Search for the cell housing the specified text and yield its [X, Y] center coordinate. 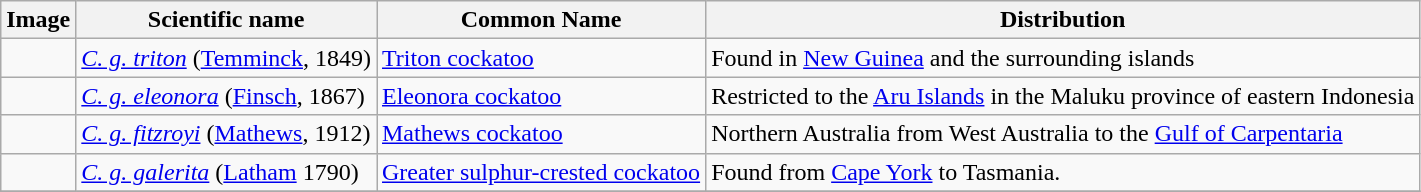
Eleonora cockatoo [540, 96]
Greater sulphur-crested cockatoo [540, 172]
Northern Australia from West Australia to the Gulf of Carpentaria [1063, 134]
Common Name [540, 20]
Found from Cape York to Tasmania. [1063, 172]
Distribution [1063, 20]
C. g. eleonora (Finsch, 1867) [226, 96]
Found in New Guinea and the surrounding islands [1063, 58]
C. g. fitzroyi (Mathews, 1912) [226, 134]
Image [38, 20]
Triton cockatoo [540, 58]
C. g. triton (Temminck, 1849) [226, 58]
Restricted to the Aru Islands in the Maluku province of eastern Indonesia [1063, 96]
Mathews cockatoo [540, 134]
C. g. galerita (Latham 1790) [226, 172]
Scientific name [226, 20]
